Pinpoint the cell where the given text exists, returning its [x, y] midpoint coordinate. 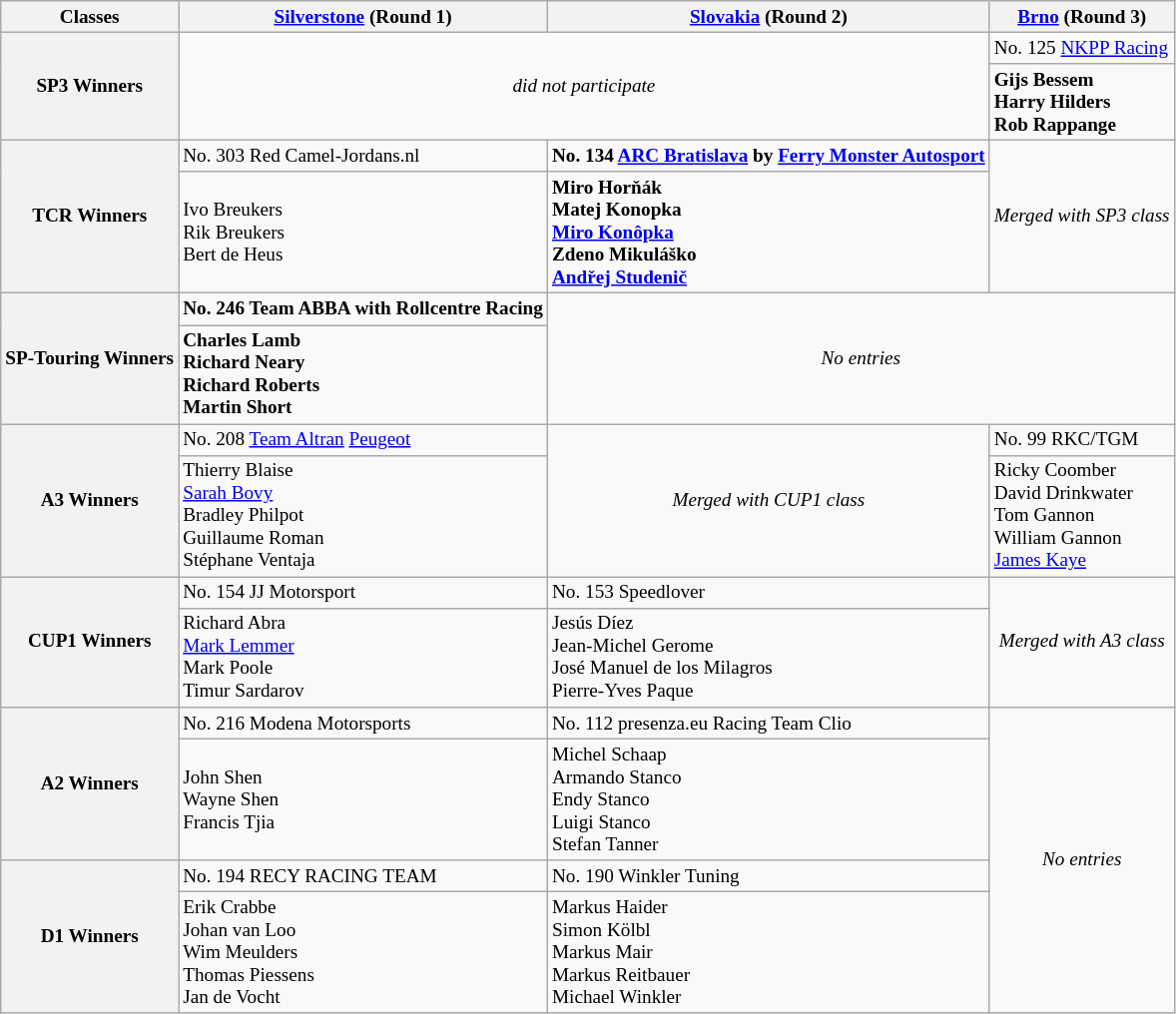
Silverstone (Round 1) [363, 17]
Thierry Blaise Sarah Bovy Bradley Philpot Guillaume Roman Stéphane Ventaja [363, 516]
No. 153 Speedlover [769, 593]
Charles Lamb Richard Neary Richard Roberts Martin Short [363, 373]
Jesús Díez Jean-Michel Gerome José Manuel de los Milagros Pierre-Yves Paque [769, 657]
Ivo Breukers Rik Breukers Bert de Heus [363, 233]
Brno (Round 3) [1082, 17]
Erik Crabbe Johan van Loo Wim Meulders Thomas Piessens Jan de Vocht [363, 953]
A3 Winners [90, 501]
John Shen Wayne Shen Francis Tjia [363, 799]
Slovakia (Round 2) [769, 17]
Gijs Bessem Harry Hilders Rob Rappange [1082, 102]
Classes [90, 17]
No. 112 presenza.eu Racing Team Clio [769, 724]
No. 154 JJ Motorsport [363, 593]
No. 194 RECY RACING TEAM [363, 876]
did not participate [585, 86]
Richard Abra Mark Lemmer Mark Poole Timur Sardarov [363, 657]
No. 134 ARC Bratislava by Ferry Monster Autosport [769, 156]
No. 246 Team ABBA with Rollcentre Racing [363, 309]
Ricky Coomber David Drinkwater Tom Gannon William Gannon James Kaye [1082, 516]
Michel Schaap Armando Stanco Endy Stanco Luigi Stanco Stefan Tanner [769, 799]
SP-Touring Winners [90, 359]
TCR Winners [90, 216]
SP3 Winners [90, 86]
Merged with A3 class [1082, 643]
No. 125 NKPP Racing [1082, 48]
Merged with SP3 class [1082, 216]
A2 Winners [90, 784]
Miro Horňák Matej Konopka Miro Konôpka Zdeno Mikuláško Andřej Studenič [769, 233]
D1 Winners [90, 936]
No. 303 Red Camel-Jordans.nl [363, 156]
No. 190 Winkler Tuning [769, 876]
No. 208 Team Altran Peugeot [363, 440]
No. 99 RKC/TGM [1082, 440]
CUP1 Winners [90, 643]
Markus Haider Simon Kölbl Markus Mair Markus Reitbauer Michael Winkler [769, 953]
No. 216 Modena Motorsports [363, 724]
Merged with CUP1 class [769, 501]
